From the cell containing the given text, extract its center point as [X, Y] coordinate. 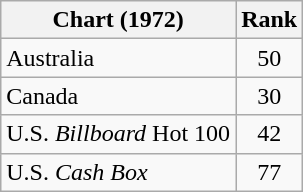
Canada [118, 96]
42 [270, 134]
50 [270, 58]
U.S. Cash Box [118, 172]
U.S. Billboard Hot 100 [118, 134]
Australia [118, 58]
Chart (1972) [118, 20]
77 [270, 172]
30 [270, 96]
Rank [270, 20]
